Locate the cell with the specified text and output its (X, Y) center coordinate. 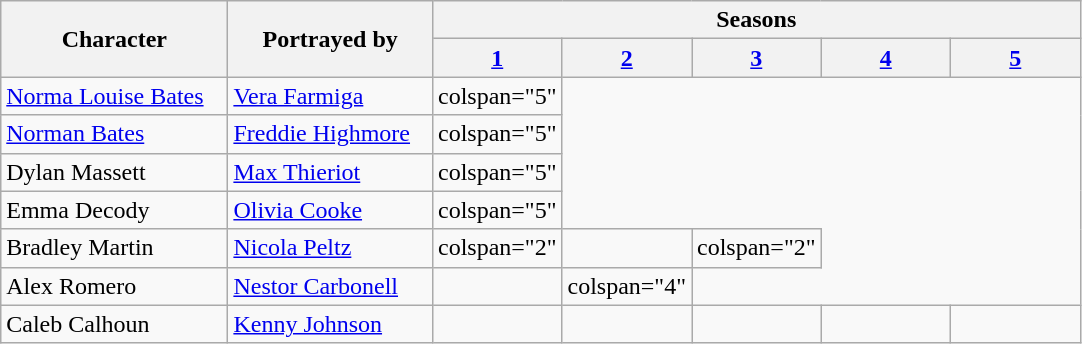
Character (114, 39)
1 (497, 58)
Dylan Massett (114, 172)
Caleb Calhoun (114, 324)
Kenny Johnson (330, 324)
Max Thieriot (330, 172)
Nicola Peltz (330, 248)
Seasons (756, 20)
colspan="4" (627, 286)
Emma Decody (114, 210)
2 (627, 58)
Norma Louise Bates (114, 96)
5 (1016, 58)
Nestor Carbonell (330, 286)
3 (757, 58)
Vera Farmiga (330, 96)
Portrayed by (330, 39)
Norman Bates (114, 134)
4 (886, 58)
Olivia Cooke (330, 210)
Bradley Martin (114, 248)
Freddie Highmore (330, 134)
Alex Romero (114, 286)
